From the cell containing the given text, extract its center point as [x, y] coordinate. 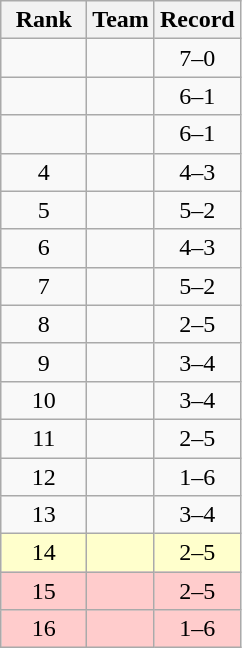
16 [44, 629]
11 [44, 438]
9 [44, 362]
7 [44, 286]
7–0 [197, 58]
6 [44, 248]
Record [197, 20]
5 [44, 210]
10 [44, 400]
15 [44, 591]
4 [44, 172]
Team [121, 20]
13 [44, 515]
8 [44, 324]
Rank [44, 20]
14 [44, 553]
12 [44, 477]
